Output the (X, Y) coordinate of the center of the cell containing the given text.  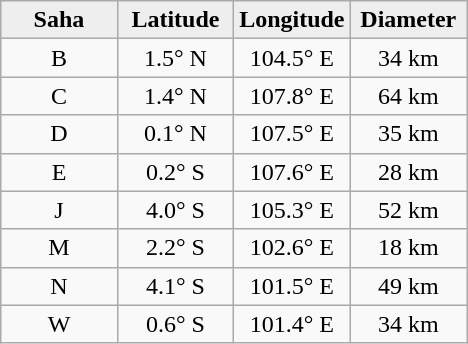
4.1° S (175, 286)
Saha (59, 20)
W (59, 324)
49 km (408, 286)
4.0° S (175, 210)
102.6° E (292, 248)
C (59, 96)
101.4° E (292, 324)
E (59, 172)
104.5° E (292, 58)
52 km (408, 210)
107.8° E (292, 96)
D (59, 134)
Diameter (408, 20)
101.5° E (292, 286)
B (59, 58)
N (59, 286)
1.4° N (175, 96)
64 km (408, 96)
Longitude (292, 20)
105.3° E (292, 210)
M (59, 248)
28 km (408, 172)
107.6° E (292, 172)
2.2° S (175, 248)
Latitude (175, 20)
18 km (408, 248)
1.5° N (175, 58)
35 km (408, 134)
107.5° E (292, 134)
J (59, 210)
0.6° S (175, 324)
0.1° N (175, 134)
0.2° S (175, 172)
